Capture the cell that displays the provided text and extract its (x, y) central coordinate. 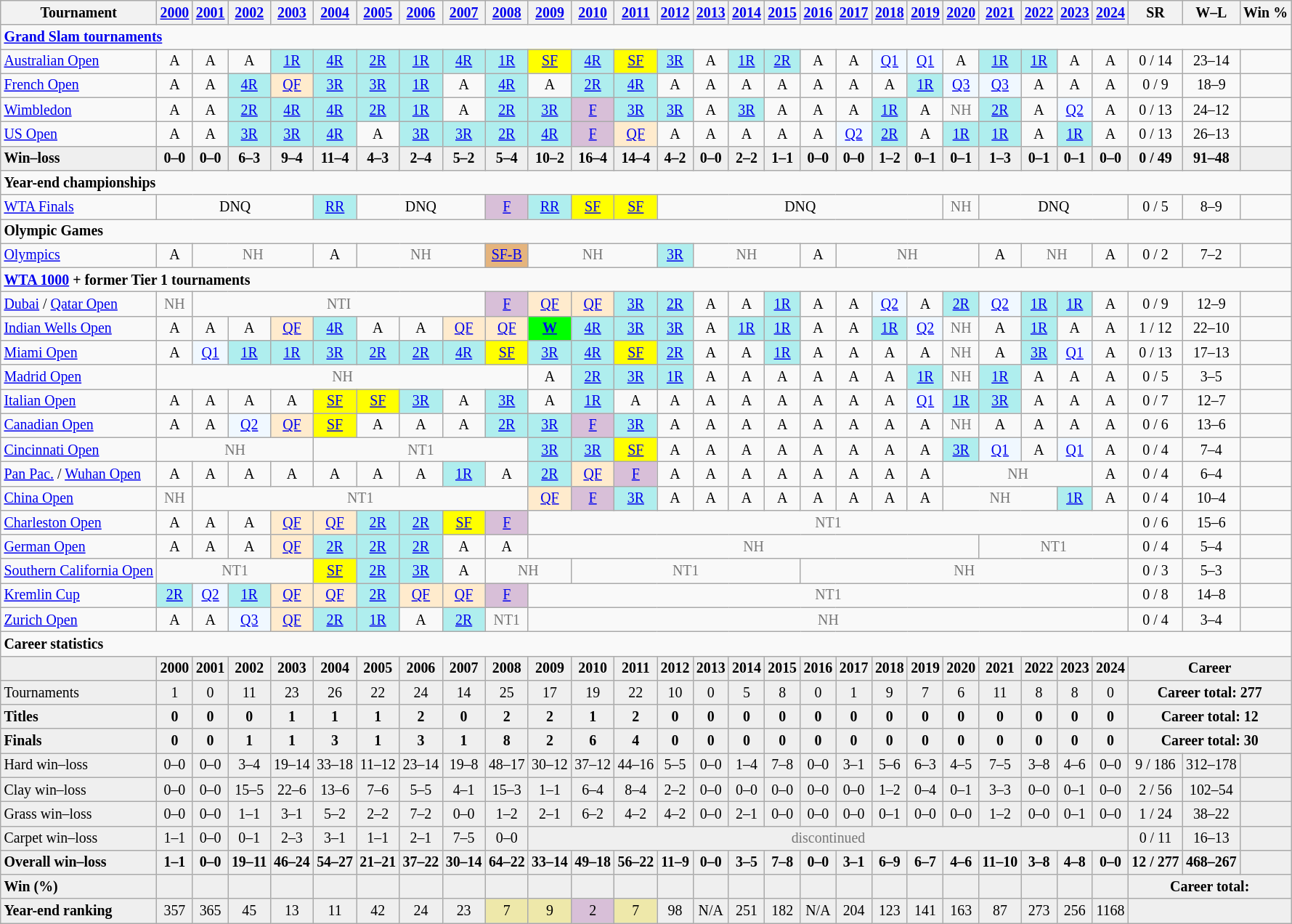
discontinued (828, 838)
SR (1156, 13)
87 (1000, 911)
8–4 (636, 790)
46–24 (292, 863)
China Open (78, 498)
Wimbledon (78, 110)
48–17 (507, 766)
19–8 (463, 766)
24–12 (1211, 110)
16–4 (593, 158)
11–4 (334, 158)
182 (783, 911)
15–6 (1211, 523)
Titles (78, 716)
Career total: 12 (1210, 716)
12–9 (1211, 304)
German Open (78, 546)
3–3 (1000, 790)
14–4 (636, 158)
WTA Finals (78, 206)
Italian Open (78, 401)
42 (378, 911)
22–6 (292, 790)
Canadian Open (78, 426)
468–267 (1211, 863)
6–7 (925, 863)
0 / 14 (1156, 61)
Madrid Open (78, 376)
Win (%) (78, 886)
365 (211, 911)
4–8 (1075, 863)
US Open (78, 134)
Australian Open (78, 61)
2 / 56 (1156, 790)
2–3 (292, 838)
312–178 (1211, 766)
1–3 (1000, 158)
Hard win–loss (78, 766)
91–48 (1211, 158)
26 (334, 693)
15–3 (507, 790)
21–21 (378, 863)
25 (507, 693)
17–13 (1211, 353)
19–14 (292, 766)
64–22 (507, 863)
10–2 (549, 158)
Career total: 277 (1210, 693)
Finals (78, 741)
33–18 (334, 766)
1168 (1110, 911)
38–22 (1211, 814)
12 / 277 (1156, 863)
Dubai / Qatar Open (78, 304)
Zurich Open (78, 620)
WTA 1000 + former Tier 1 tournaments (646, 280)
0 / 3 (1156, 571)
W (549, 328)
17 (549, 693)
Grand Slam tournaments (646, 36)
Career total: 30 (1210, 741)
256 (1075, 911)
4–5 (962, 766)
Charleston Open (78, 523)
56–22 (636, 863)
22–10 (1211, 328)
11–9 (675, 863)
Win–loss (78, 158)
0 / 2 (1156, 256)
Olympic Games (646, 231)
45 (249, 911)
102–54 (1211, 790)
Win % (1265, 13)
7–6 (378, 790)
123 (889, 911)
Year-end ranking (78, 911)
6–2 (593, 814)
1–4 (747, 766)
Tournament (78, 13)
Kremlin Cup (78, 596)
Tournaments (78, 693)
0 / 49 (1156, 158)
Indian Wells Open (78, 328)
0–4 (925, 790)
0 / 7 (1156, 401)
7–4 (1211, 450)
54–27 (334, 863)
163 (962, 911)
12–7 (1211, 401)
9 / 186 (1156, 766)
Southern California Open (78, 571)
Career total: (1210, 886)
1 / 24 (1156, 814)
0 / 11 (1156, 838)
11–10 (1000, 863)
11–12 (378, 766)
19 (593, 693)
13 (292, 911)
Year-end championships (646, 183)
5 (747, 693)
W–L (1211, 13)
Olympics (78, 256)
98 (675, 911)
4–3 (378, 158)
44–16 (636, 766)
15–5 (249, 790)
SF-B (507, 256)
273 (1039, 911)
4 (636, 741)
Miami Open (78, 353)
Career (1210, 668)
19–11 (249, 863)
357 (174, 911)
141 (925, 911)
37–12 (593, 766)
Overall win–loss (78, 863)
1 / 12 (1156, 328)
16–13 (1211, 838)
14–8 (1211, 596)
Career statistics (646, 644)
5–3 (1211, 571)
2–4 (421, 158)
5–6 (889, 766)
Carpet win–loss (78, 838)
Grass win–loss (78, 814)
204 (854, 911)
Clay win–loss (78, 790)
26–13 (1211, 134)
10 (675, 693)
33–14 (549, 863)
6–9 (889, 863)
Pan Pac. / Wuhan Open (78, 474)
37–22 (421, 863)
NTI (338, 304)
14 (463, 693)
49–18 (593, 863)
8–9 (1211, 206)
French Open (78, 86)
30–14 (463, 863)
Cincinnati Open (78, 450)
18–9 (1211, 86)
4–1 (463, 790)
0 / 8 (1156, 596)
251 (747, 911)
30–12 (549, 766)
9–4 (292, 158)
10–4 (1211, 498)
